Scan for the cell matching the given text and deliver its (x, y) coordinate at center. 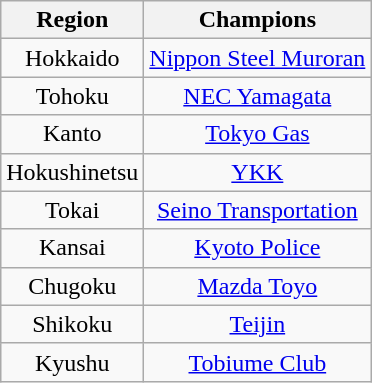
NEC Yamagata (258, 96)
Region (72, 20)
Tobiume Club (258, 362)
Nippon Steel Muroran (258, 58)
Kyushu (72, 362)
YKK (258, 172)
Hokkaido (72, 58)
Kansai (72, 248)
Hokushinetsu (72, 172)
Tohoku (72, 96)
Kanto (72, 134)
Seino Transportation (258, 210)
Kyoto Police (258, 248)
Chugoku (72, 286)
Champions (258, 20)
Tokyo Gas (258, 134)
Mazda Toyo (258, 286)
Shikoku (72, 324)
Teijin (258, 324)
Tokai (72, 210)
